Locate the cell with the specified text and output its (X, Y) center coordinate. 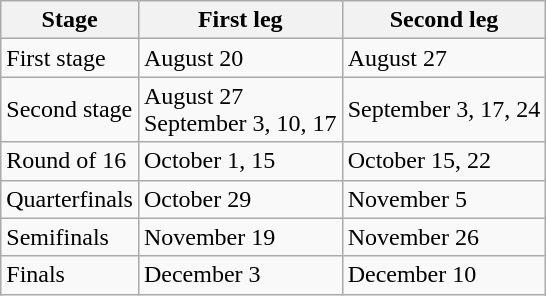
First stage (70, 58)
Second leg (444, 20)
December 3 (240, 275)
September 3, 17, 24 (444, 110)
August 27 (444, 58)
Round of 16 (70, 161)
Finals (70, 275)
Stage (70, 20)
Quarterfinals (70, 199)
August 20 (240, 58)
First leg (240, 20)
October 1, 15 (240, 161)
October 29 (240, 199)
Semifinals (70, 237)
October 15, 22 (444, 161)
November 26 (444, 237)
November 19 (240, 237)
December 10 (444, 275)
November 5 (444, 199)
Second stage (70, 110)
August 27September 3, 10, 17 (240, 110)
